Identify which cell holds the provided text, then report its [X, Y] central coordinate. 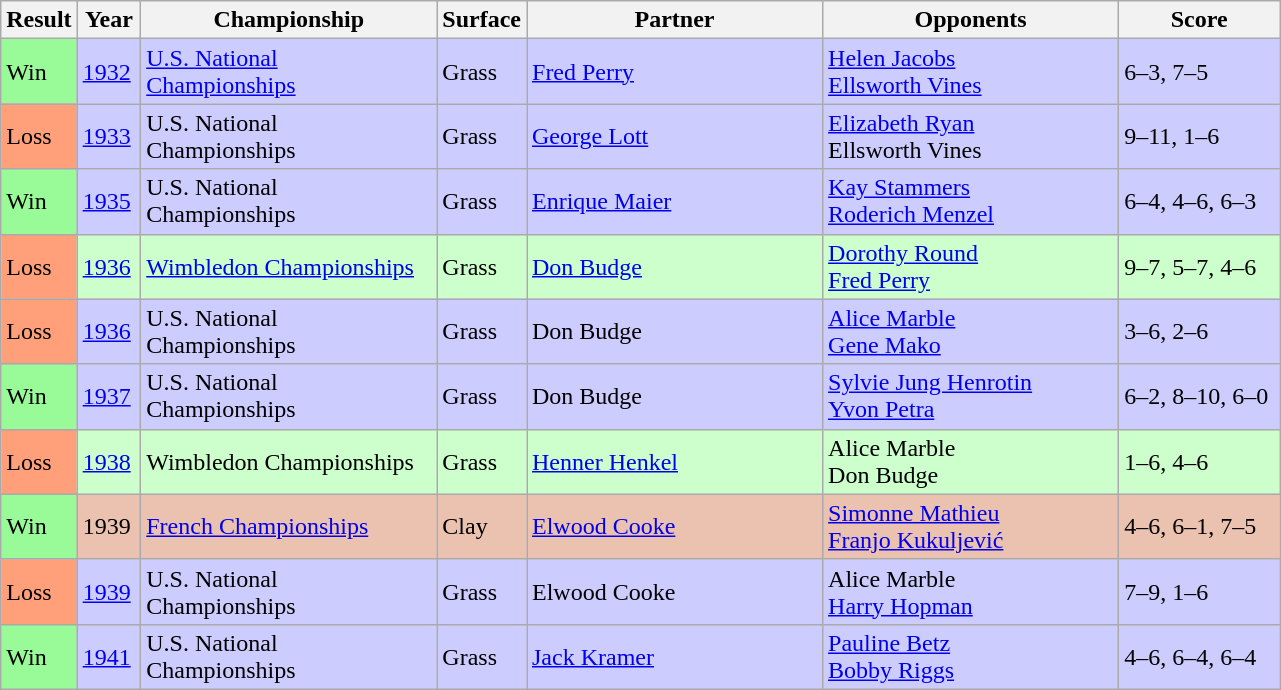
Jack Kramer [674, 656]
4–6, 6–4, 6–4 [1200, 656]
Opponents [971, 20]
1937 [109, 396]
Elizabeth Ryan Ellsworth Vines [971, 136]
Enrique Maier [674, 202]
Result [39, 20]
Pauline Betz Bobby Riggs [971, 656]
Alice Marble Harry Hopman [971, 592]
3–6, 2–6 [1200, 332]
7–9, 1–6 [1200, 592]
1938 [109, 462]
George Lott [674, 136]
Kay Stammers Roderich Menzel [971, 202]
1935 [109, 202]
Partner [674, 20]
Year [109, 20]
Alice Marble Don Budge [971, 462]
Sylvie Jung Henrotin Yvon Petra [971, 396]
4–6, 6–1, 7–5 [1200, 526]
6–3, 7–5 [1200, 72]
6–2, 8–10, 6–0 [1200, 396]
1–6, 4–6 [1200, 462]
Dorothy Round Fred Perry [971, 266]
Surface [482, 20]
Henner Henkel [674, 462]
Simonne Mathieu Franjo Kukuljević [971, 526]
1941 [109, 656]
Helen Jacobs Ellsworth Vines [971, 72]
French Championships [289, 526]
Alice Marble Gene Mako [971, 332]
1932 [109, 72]
9–7, 5–7, 4–6 [1200, 266]
Clay [482, 526]
Championship [289, 20]
9–11, 1–6 [1200, 136]
Fred Perry [674, 72]
1933 [109, 136]
6–4, 4–6, 6–3 [1200, 202]
Score [1200, 20]
